From the cell containing the given text, extract its center point as (x, y) coordinate. 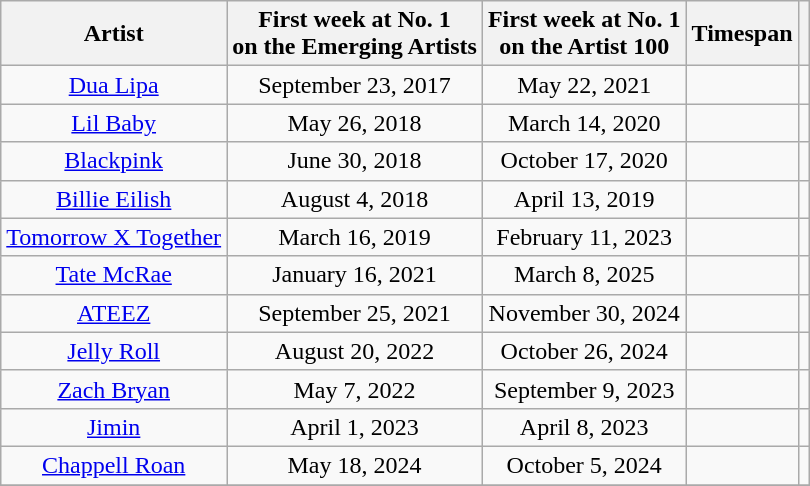
April 1, 2023 (355, 427)
May 7, 2022 (355, 389)
May 22, 2021 (584, 85)
First week at No. 1on the Artist 100 (584, 34)
October 17, 2020 (584, 161)
November 30, 2024 (584, 313)
Chappell Roan (114, 465)
Blackpink (114, 161)
October 5, 2024 (584, 465)
First week at No. 1on the Emerging Artists (355, 34)
June 30, 2018 (355, 161)
Artist (114, 34)
Jimin (114, 427)
Billie Eilish (114, 199)
Tomorrow X Together (114, 237)
Tate McRae (114, 275)
April 13, 2019 (584, 199)
May 26, 2018 (355, 123)
March 14, 2020 (584, 123)
Lil Baby (114, 123)
September 25, 2021 (355, 313)
September 23, 2017 (355, 85)
ATEEZ (114, 313)
March 8, 2025 (584, 275)
May 18, 2024 (355, 465)
January 16, 2021 (355, 275)
March 16, 2019 (355, 237)
Timespan (742, 34)
October 26, 2024 (584, 351)
Jelly Roll (114, 351)
September 9, 2023 (584, 389)
April 8, 2023 (584, 427)
August 4, 2018 (355, 199)
August 20, 2022 (355, 351)
Dua Lipa (114, 85)
February 11, 2023 (584, 237)
Zach Bryan (114, 389)
